Provide the [x, y] coordinate of the cell's center where the given text is located.  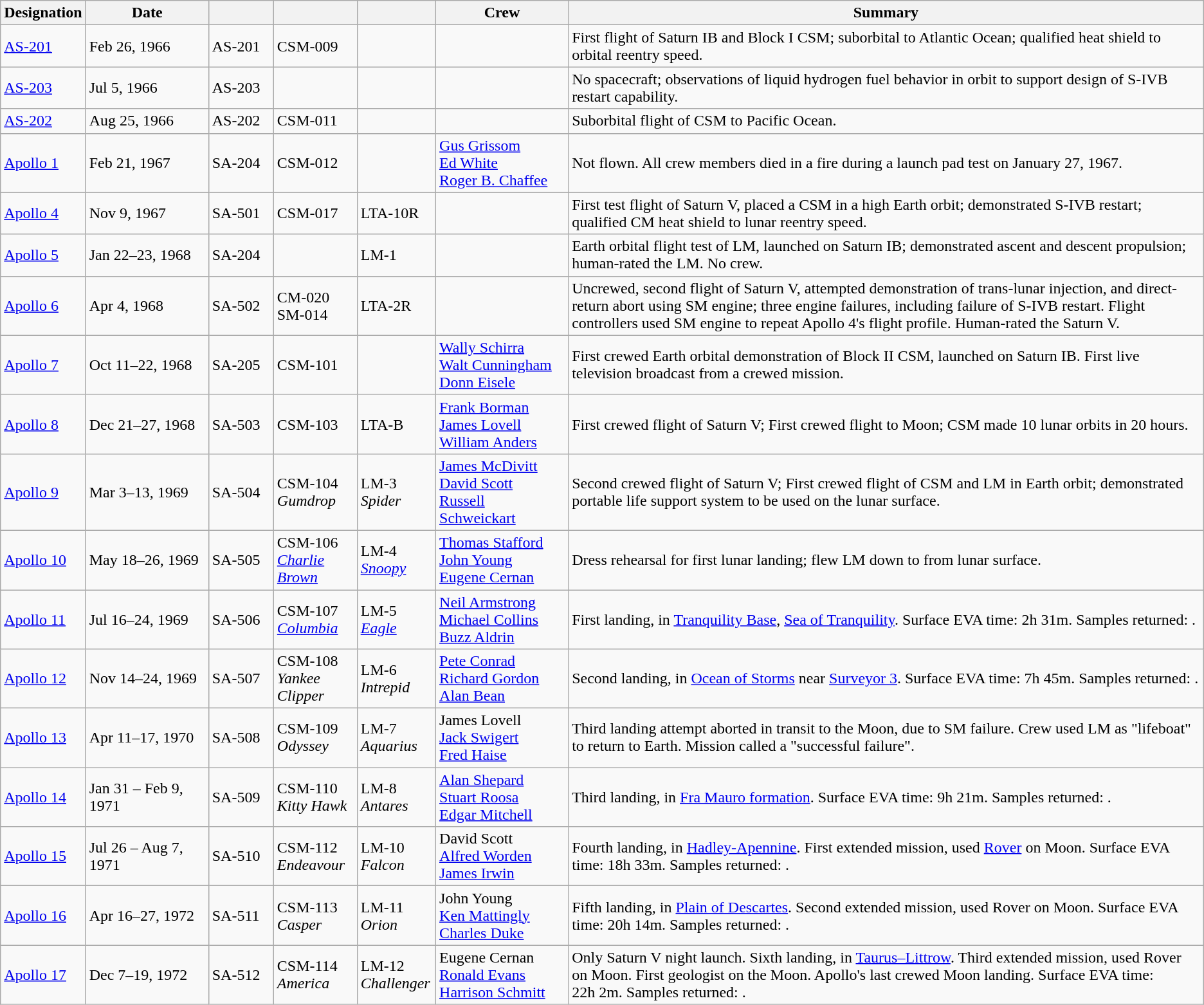
Dress rehearsal for first lunar landing; flew LM down to from lunar surface. [886, 560]
Aug 25, 1966 [147, 121]
Apollo 10 [43, 560]
Wally SchirraWalt CunninghamDonn Eisele [502, 365]
CSM-114America [315, 975]
Jul 16–24, 1969 [147, 619]
LTA-2R [396, 306]
Apollo 16 [43, 916]
SA-503 [241, 424]
Apollo 14 [43, 797]
Jan 22–23, 1968 [147, 255]
Apr 4, 1968 [147, 306]
First landing, in Tranquility Base, Sea of Tranquility. Surface EVA time: 2h 31m. Samples returned: . [886, 619]
Dec 7–19, 1972 [147, 975]
CSM-110Kitty Hawk [315, 797]
John YoungKen MattinglyCharles Duke [502, 916]
No spacecraft; observations of liquid hydrogen fuel behavior in orbit to support design of S-IVB restart capability. [886, 88]
May 18–26, 1969 [147, 560]
CSM-108Yankee Clipper [315, 679]
CSM-113Casper [315, 916]
LM-4Snoopy [396, 560]
LM-8Antares [396, 797]
SA-509 [241, 797]
First flight of Saturn IB and Block I CSM; suborbital to Atlantic Ocean; qualified heat shield to orbital reentry speed. [886, 46]
Designation [43, 13]
Apollo 12 [43, 679]
Nov 9, 1967 [147, 214]
Jan 31 – Feb 9, 1971 [147, 797]
Apr 11–17, 1970 [147, 738]
Thomas StaffordJohn YoungEugene Cernan [502, 560]
Alan ShepardStuart RoosaEdgar Mitchell [502, 797]
CSM-104Gumdrop [315, 492]
Frank BormanJames LovellWilliam Anders [502, 424]
Date [147, 13]
CSM-012 [315, 163]
CSM-107Columbia [315, 619]
SA-501 [241, 214]
Third landing, in Fra Mauro formation. Surface EVA time: 9h 21m. Samples returned: . [886, 797]
James McDivitt David ScottRussell Schweickart [502, 492]
Apollo 7 [43, 365]
Apollo 8 [43, 424]
Nov 14–24, 1969 [147, 679]
Gus GrissomEd WhiteRoger B. Chaffee [502, 163]
CSM-017 [315, 214]
LM-3Spider [396, 492]
Feb 21, 1967 [147, 163]
SA-205 [241, 365]
LM-5 Eagle [396, 619]
Feb 26, 1966 [147, 46]
CSM-106Charlie Brown [315, 560]
Mar 3–13, 1969 [147, 492]
Suborbital flight of CSM to Pacific Ocean. [886, 121]
CSM-112Endeavour [315, 856]
CSM-109Odyssey [315, 738]
LM-12Challenger [396, 975]
Not flown. All crew members died in a fire during a launch pad test on January 27, 1967. [886, 163]
Crew [502, 13]
SA-510 [241, 856]
Apollo 1 [43, 163]
Second landing, in Ocean of Storms near Surveyor 3. Surface EVA time: 7h 45m. Samples returned: . [886, 679]
Apollo 17 [43, 975]
SA-507 [241, 679]
CSM-101 [315, 365]
LM-6Intrepid [396, 679]
CSM-011 [315, 121]
Apollo 5 [43, 255]
LM-10Falcon [396, 856]
Fourth landing, in Hadley-Apennine. First extended mission, used Rover on Moon. Surface EVA time: 18h 33m. Samples returned: . [886, 856]
SA-512 [241, 975]
Dec 21–27, 1968 [147, 424]
CSM-103 [315, 424]
Jul 5, 1966 [147, 88]
Apollo 6 [43, 306]
LTA-10R [396, 214]
SA-505 [241, 560]
LM-1 [396, 255]
CSM-009 [315, 46]
Apollo 15 [43, 856]
CM-020SM-014 [315, 306]
Apollo 4 [43, 214]
SA-506 [241, 619]
Neil ArmstrongMichael CollinsBuzz Aldrin [502, 619]
SA-504 [241, 492]
Summary [886, 13]
Apollo 11 [43, 619]
LTA-B [396, 424]
Apr 16–27, 1972 [147, 916]
LM-11Orion [396, 916]
First crewed Earth orbital demonstration of Block II CSM, launched on Saturn IB. First live television broadcast from a crewed mission. [886, 365]
Fifth landing, in Plain of Descartes. Second extended mission, used Rover on Moon. Surface EVA time: 20h 14m. Samples returned: . [886, 916]
David ScottAlfred WordenJames Irwin [502, 856]
Earth orbital flight test of LM, launched on Saturn IB; demonstrated ascent and descent propulsion; human-rated the LM. No crew. [886, 255]
First test flight of Saturn V, placed a CSM in a high Earth orbit; demonstrated S-IVB restart; qualified CM heat shield to lunar reentry speed. [886, 214]
SA-508 [241, 738]
Jul 26 – Aug 7, 1971 [147, 856]
SA-502 [241, 306]
First crewed flight of Saturn V; First crewed flight to Moon; CSM made 10 lunar orbits in 20 hours. [886, 424]
Pete ConradRichard GordonAlan Bean [502, 679]
James LovellJack SwigertFred Haise [502, 738]
Oct 11–22, 1968 [147, 365]
LM-7Aquarius [396, 738]
SA-511 [241, 916]
Apollo 9 [43, 492]
Apollo 13 [43, 738]
Eugene CernanRonald EvansHarrison Schmitt [502, 975]
